For the text-containing cell, return its midpoint in [x, y] coordinate format. 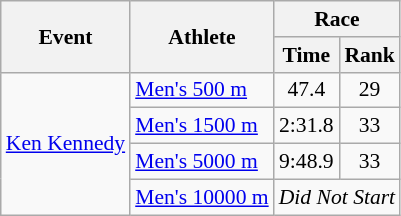
Event [66, 36]
Men's 10000 m [202, 197]
Men's 5000 m [202, 162]
47.4 [306, 90]
29 [370, 90]
Ken Kennedy [66, 143]
9:48.9 [306, 162]
Did Not Start [337, 197]
Athlete [202, 36]
Men's 1500 m [202, 126]
Race [337, 19]
Rank [370, 55]
Time [306, 55]
2:31.8 [306, 126]
Men's 500 m [202, 90]
